Provide the [x, y] coordinate of the cell's center where the given text is located.  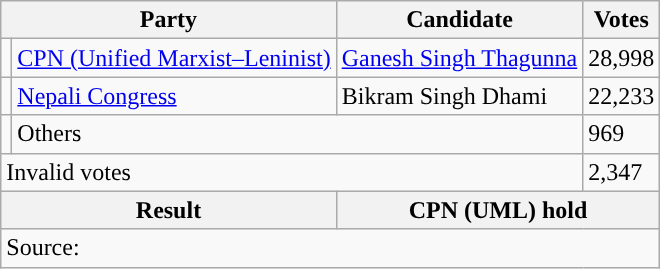
Votes [622, 20]
Ganesh Singh Thagunna [460, 58]
CPN (Unified Marxist–Leninist) [174, 58]
Party [168, 20]
2,347 [622, 172]
CPN (UML) hold [498, 210]
28,998 [622, 58]
Source: [330, 248]
Invalid votes [292, 172]
Bikram Singh Dhami [460, 96]
Result [168, 210]
Candidate [460, 20]
22,233 [622, 96]
969 [622, 134]
Nepali Congress [174, 96]
Others [298, 134]
